From the cell containing the given text, extract its center point as [x, y] coordinate. 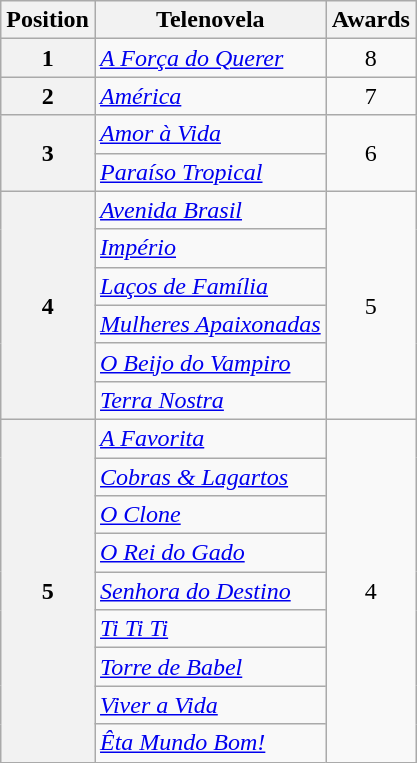
Amor à Vida [210, 134]
Império [210, 248]
2 [48, 96]
Viver a Vida [210, 705]
Awards [370, 20]
6 [370, 153]
Laços de Família [210, 286]
A Força do Querer [210, 58]
Telenovela [210, 20]
A Favorita [210, 438]
Ti Ti Ti [210, 629]
Senhora do Destino [210, 591]
1 [48, 58]
Êta Mundo Bom! [210, 743]
Terra Nostra [210, 400]
O Rei do Gado [210, 553]
Paraíso Tropical [210, 172]
7 [370, 96]
Mulheres Apaixonadas [210, 324]
Position [48, 20]
O Beijo do Vampiro [210, 362]
Cobras & Lagartos [210, 477]
América [210, 96]
O Clone [210, 515]
Torre de Babel [210, 667]
3 [48, 153]
8 [370, 58]
Avenida Brasil [210, 210]
